For the text-containing cell, return its midpoint in (X, Y) coordinate format. 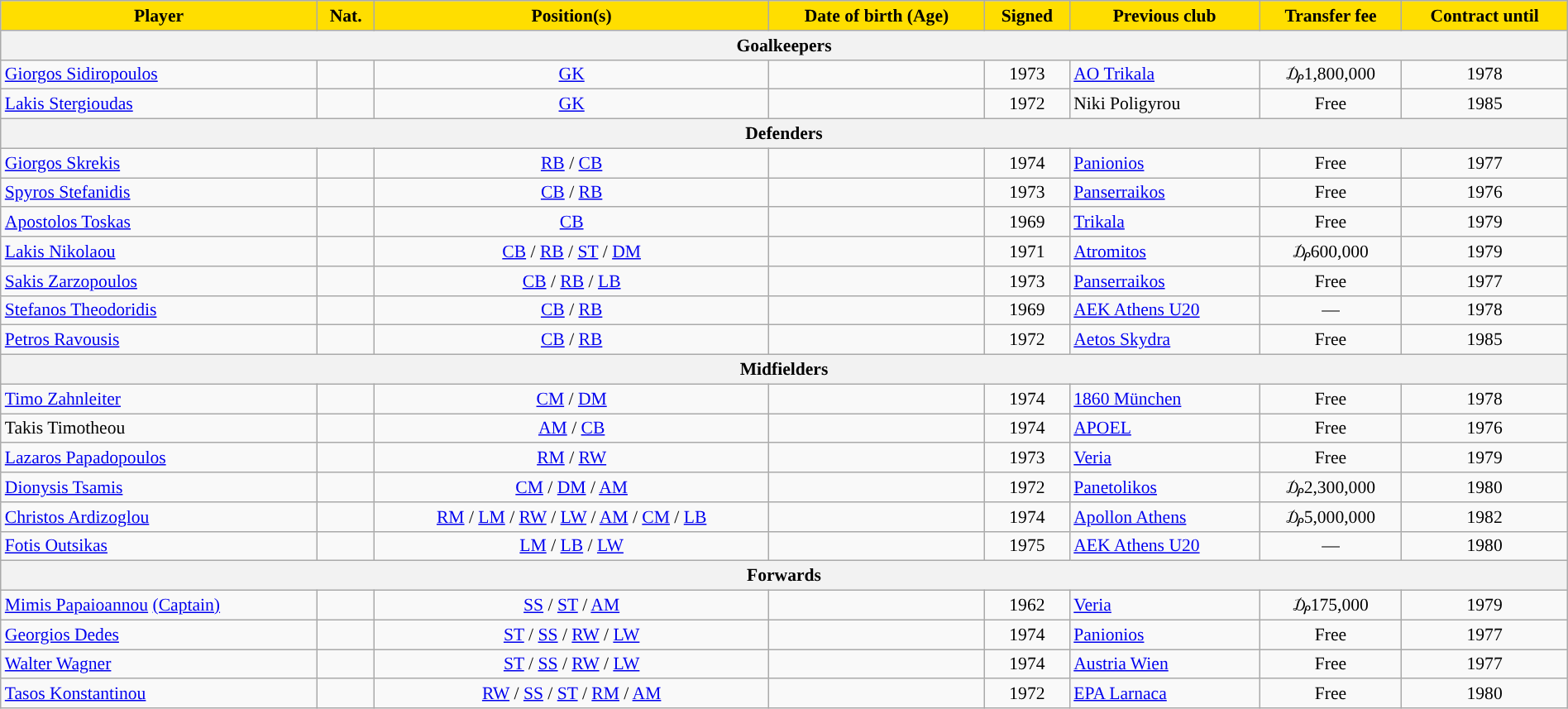
Georgios Dedes (159, 635)
AM / CB (571, 429)
Date of birth (Age) (877, 16)
Forwards (784, 576)
CM / DM / AM (571, 487)
Lakis Stergioudas (159, 104)
Atromitos (1164, 252)
CB / RB / ST / DM (571, 252)
Takis Timotheou (159, 429)
Tasos Konstantinou (159, 694)
₯600,000 (1331, 252)
Petros Ravousis (159, 340)
Stefanos Theodoridis (159, 310)
Fotis Outsikas (159, 546)
Transfer fee (1331, 16)
₯1,800,000 (1331, 74)
₯175,000 (1331, 606)
Austria Wien (1164, 664)
Walter Wagner (159, 664)
1975 (1027, 546)
Giorgos Sidiropoulos (159, 74)
1982 (1484, 517)
Aetos Skydra (1164, 340)
RM / LM / RW / LW / AM / CM / LB (571, 517)
Position(s) (571, 16)
EPA Larnaca (1164, 694)
Apostolos Toskas (159, 223)
Mimis Papaioannou (Captain) (159, 606)
Previous club (1164, 16)
Dionysis Tsamis (159, 487)
Trikala (1164, 223)
Timo Zahnleiter (159, 399)
SS / ST / AM (571, 606)
Lazaros Papadopoulos (159, 458)
₯5,000,000 (1331, 517)
Apollon Athens (1164, 517)
CM / DM (571, 399)
Giorgos Skrekis (159, 163)
₯2,300,000 (1331, 487)
LM / LB / LW (571, 546)
Player (159, 16)
RM / RW (571, 458)
RW / SS / ST / RM / AM (571, 694)
Defenders (784, 134)
Signed (1027, 16)
Contract until (1484, 16)
CB (571, 223)
1962 (1027, 606)
Lakis Nikolaou (159, 252)
AO Trikala (1164, 74)
Sakis Zarzopoulos (159, 281)
1971 (1027, 252)
Christos Ardizoglou (159, 517)
RB / CB (571, 163)
Niki Poligyrou (1164, 104)
Goalkeepers (784, 46)
Nat. (346, 16)
APOEL (1164, 429)
CB / RB / LB (571, 281)
Spyros Stefanidis (159, 193)
Panetolikos (1164, 487)
Midfielders (784, 370)
1860 München (1164, 399)
